Provide the (x, y) coordinate of the cell's center where the given text is located.  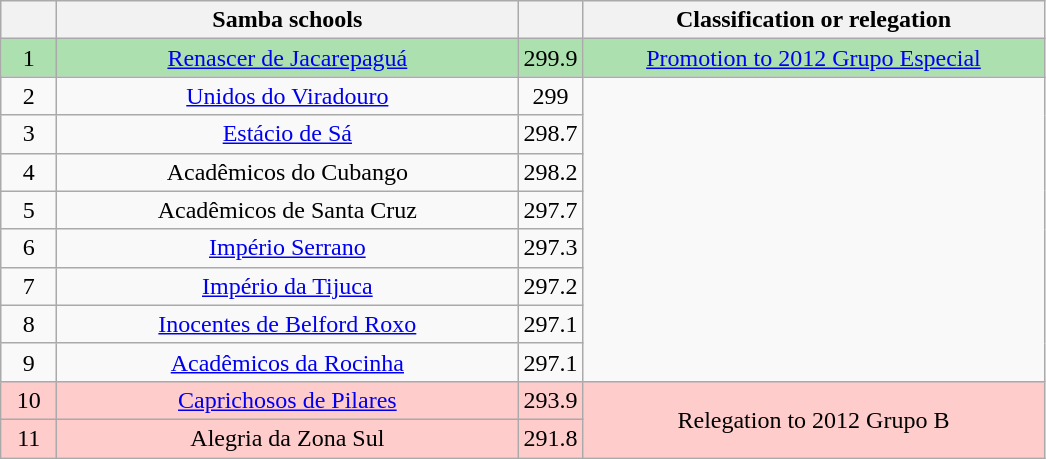
297.2 (550, 286)
Acadêmicos do Cubango (288, 172)
Unidos do Viradouro (288, 96)
4 (29, 172)
1 (29, 58)
8 (29, 324)
298.2 (550, 172)
3 (29, 134)
Estácio de Sá (288, 134)
Império da Tijuca (288, 286)
Relegation to 2012 Grupo B (814, 419)
Alegria da Zona Sul (288, 438)
2 (29, 96)
Acadêmicos da Rocinha (288, 362)
299 (550, 96)
Samba schools (288, 20)
7 (29, 286)
291.8 (550, 438)
Renascer de Jacarepaguá (288, 58)
10 (29, 400)
Inocentes de Belford Roxo (288, 324)
11 (29, 438)
Classification or relegation (814, 20)
5 (29, 210)
Promotion to 2012 Grupo Especial (814, 58)
298.7 (550, 134)
293.9 (550, 400)
Império Serrano (288, 248)
297.7 (550, 210)
297.3 (550, 248)
6 (29, 248)
299.9 (550, 58)
9 (29, 362)
Acadêmicos de Santa Cruz (288, 210)
Caprichosos de Pilares (288, 400)
